Return (x, y) of the center of cell containing provided text 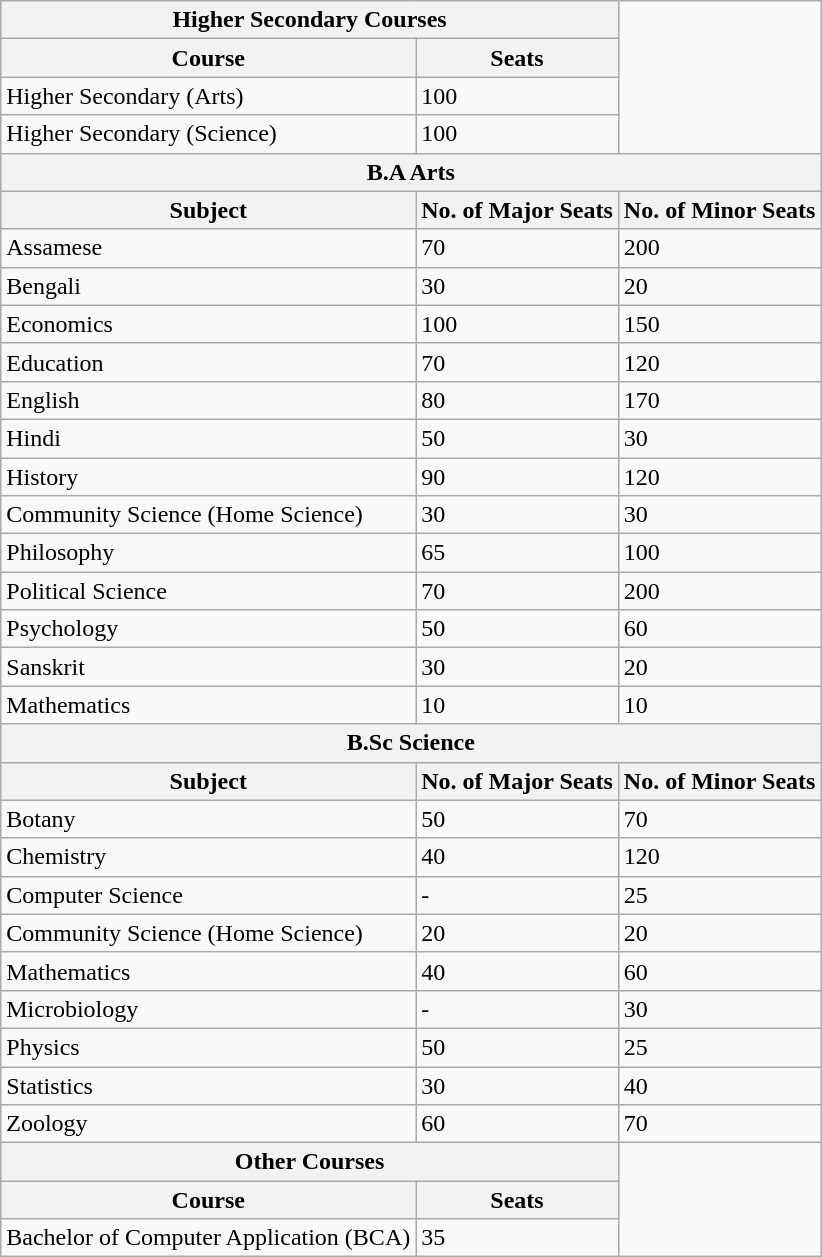
Chemistry (208, 857)
35 (518, 1238)
65 (518, 553)
90 (518, 477)
Microbiology (208, 1009)
Physics (208, 1047)
English (208, 400)
B.Sc Science (411, 743)
170 (720, 400)
Higher Secondary (Arts) (208, 96)
Botany (208, 819)
Bengali (208, 286)
Philosophy (208, 553)
Statistics (208, 1085)
Education (208, 362)
80 (518, 400)
Higher Secondary Courses (310, 20)
Computer Science (208, 895)
Other Courses (310, 1162)
Sanskrit (208, 667)
Higher Secondary (Science) (208, 134)
Political Science (208, 591)
150 (720, 324)
Psychology (208, 629)
History (208, 477)
B.A Arts (411, 172)
Bachelor of Computer Application (BCA) (208, 1238)
Economics (208, 324)
Assamese (208, 248)
Hindi (208, 438)
Zoology (208, 1124)
